Pinpoint the cell where the given text exists, returning its [X, Y] midpoint coordinate. 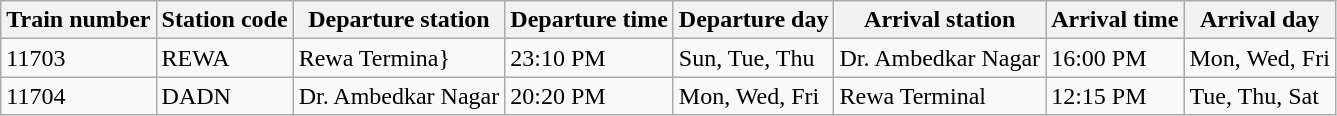
Rewa Termina} [399, 58]
Departure day [754, 20]
11703 [78, 58]
Arrival station [940, 20]
11704 [78, 96]
Departure time [590, 20]
Rewa Terminal [940, 96]
Arrival time [1115, 20]
16:00 PM [1115, 58]
20:20 PM [590, 96]
Tue, Thu, Sat [1260, 96]
23:10 PM [590, 58]
Train number [78, 20]
Sun, Tue, Thu [754, 58]
Arrival day [1260, 20]
Departure station [399, 20]
DADN [224, 96]
Station code [224, 20]
REWA [224, 58]
12:15 PM [1115, 96]
